For the text-containing cell, return its midpoint in [X, Y] coordinate format. 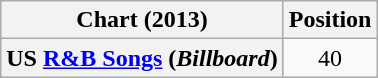
Position [330, 20]
US R&B Songs (Billboard) [142, 58]
Chart (2013) [142, 20]
40 [330, 58]
